Return (X, Y) of the center of cell containing provided text 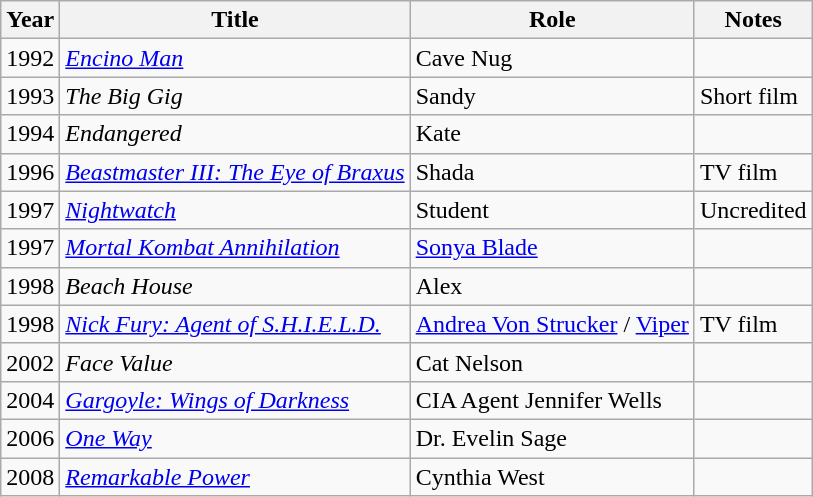
Face Value (235, 362)
Title (235, 20)
2006 (30, 438)
Uncredited (753, 210)
1994 (30, 134)
1992 (30, 58)
Encino Man (235, 58)
2004 (30, 400)
Notes (753, 20)
Sandy (552, 96)
Beastmaster III: The Eye of Braxus (235, 172)
2002 (30, 362)
The Big Gig (235, 96)
Kate (552, 134)
CIA Agent Jennifer Wells (552, 400)
Remarkable Power (235, 477)
Gargoyle: Wings of Darkness (235, 400)
Cave Nug (552, 58)
Nightwatch (235, 210)
1993 (30, 96)
Year (30, 20)
Role (552, 20)
1996 (30, 172)
Dr. Evelin Sage (552, 438)
Sonya Blade (552, 248)
Cynthia West (552, 477)
Alex (552, 286)
Short film (753, 96)
Shada (552, 172)
Mortal Kombat Annihilation (235, 248)
Andrea Von Strucker / Viper (552, 324)
Nick Fury: Agent of S.H.I.E.L.D. (235, 324)
Endangered (235, 134)
2008 (30, 477)
One Way (235, 438)
Beach House (235, 286)
Cat Nelson (552, 362)
Student (552, 210)
